Provide the [x, y] coordinate of the cell's center where the given text is located.  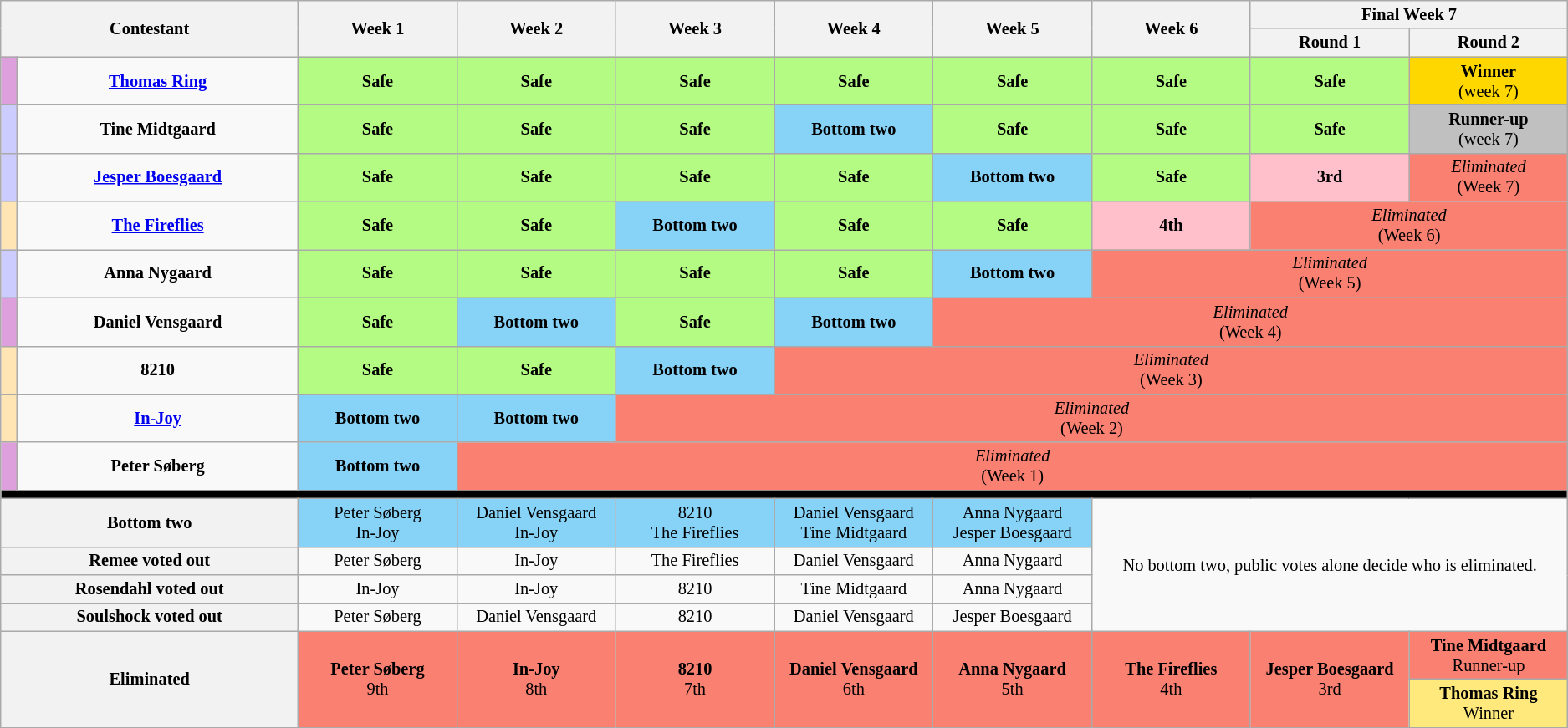
Daniel VensgaardIn-Joy [536, 522]
Anna Nygaard5th [1013, 679]
Eliminated(Week 7) [1489, 177]
Week 4 [854, 28]
Peter SøbergIn-Joy [378, 522]
3rd [1330, 177]
Week 5 [1013, 28]
Eliminated(Week 4) [1251, 322]
Daniel VensgaardTine Midtgaard [854, 522]
Week 3 [695, 28]
Round 1 [1330, 43]
Thomas RingWinner [1489, 703]
Jesper Boesgaard 3rd [1330, 679]
No bottom two, public votes alone decide who is eliminated. [1330, 565]
Tine MidtgaardRunner-up [1489, 655]
Winner(week 7) [1489, 81]
Eliminated [150, 679]
82107th [695, 679]
Anna NygaardJesper Boesgaard [1013, 522]
Week 1 [378, 28]
Eliminated(Week 5) [1330, 273]
Eliminated(Week 3) [1171, 370]
Peter Søberg9th [378, 679]
Eliminated(Week 6) [1409, 226]
Eliminated(Week 2) [1092, 418]
4th [1171, 226]
Eliminated(Week 1) [1012, 466]
Soulshock voted out [150, 617]
Thomas Ring [158, 81]
8210The Fireflies [695, 522]
Contestant [150, 28]
In-Joy8th [536, 679]
Runner-up(week 7) [1489, 129]
Round 2 [1489, 43]
Week 6 [1171, 28]
Rosendahl voted out [150, 589]
Daniel Vensgaard6th [854, 679]
Final Week 7 [1409, 14]
The Fireflies4th [1171, 679]
Remee voted out [150, 561]
Week 2 [536, 28]
